Search for the cell housing the specified text and yield its (x, y) center coordinate. 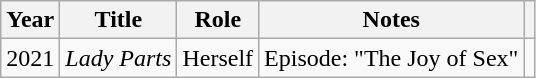
Herself (218, 58)
2021 (30, 58)
Title (118, 20)
Lady Parts (118, 58)
Role (218, 20)
Year (30, 20)
Notes (392, 20)
Episode: "The Joy of Sex" (392, 58)
